From the cell containing the given text, extract its center point as (x, y) coordinate. 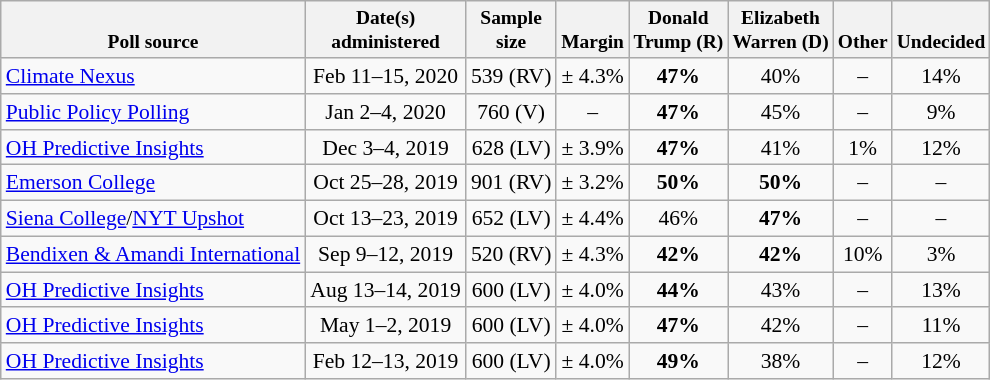
38% (780, 361)
3% (941, 254)
46% (678, 219)
Feb 11–15, 2020 (386, 76)
May 1–2, 2019 (386, 326)
Margin (592, 30)
652 (LV) (512, 219)
Jan 2–4, 2020 (386, 112)
DonaldTrump (R) (678, 30)
± 3.2% (592, 183)
Aug 13–14, 2019 (386, 290)
14% (941, 76)
Oct 25–28, 2019 (386, 183)
Sep 9–12, 2019 (386, 254)
Oct 13–23, 2019 (386, 219)
Siena College/NYT Upshot (153, 219)
40% (780, 76)
Public Policy Polling (153, 112)
± 3.9% (592, 148)
43% (780, 290)
9% (941, 112)
Emerson College (153, 183)
760 (V) (512, 112)
901 (RV) (512, 183)
Poll source (153, 30)
1% (862, 148)
Samplesize (512, 30)
49% (678, 361)
539 (RV) (512, 76)
13% (941, 290)
10% (862, 254)
Dec 3–4, 2019 (386, 148)
41% (780, 148)
± 4.4% (592, 219)
Climate Nexus (153, 76)
Other (862, 30)
Undecided (941, 30)
520 (RV) (512, 254)
ElizabethWarren (D) (780, 30)
45% (780, 112)
628 (LV) (512, 148)
Date(s)administered (386, 30)
Feb 12–13, 2019 (386, 361)
44% (678, 290)
Bendixen & Amandi International (153, 254)
11% (941, 326)
